From the cell containing the given text, extract its center point as [X, Y] coordinate. 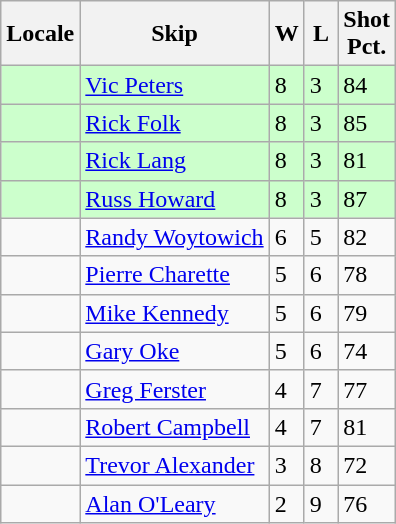
77 [367, 389]
Greg Ferster [174, 389]
84 [367, 85]
9 [321, 503]
Locale [40, 34]
W [286, 34]
Trevor Alexander [174, 465]
79 [367, 313]
2 [286, 503]
Randy Woytowich [174, 237]
82 [367, 237]
Gary Oke [174, 351]
87 [367, 199]
Mike Kennedy [174, 313]
Robert Campbell [174, 427]
85 [367, 123]
Alan O'Leary [174, 503]
Rick Lang [174, 161]
72 [367, 465]
Rick Folk [174, 123]
74 [367, 351]
L [321, 34]
Skip [174, 34]
76 [367, 503]
Russ Howard [174, 199]
Vic Peters [174, 85]
ShotPct. [367, 34]
78 [367, 275]
Pierre Charette [174, 275]
